Extract the [X, Y] coordinate from the center of the cell holding the provided text.  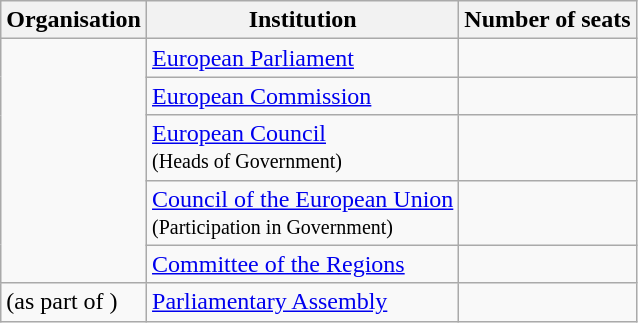
European Council(Heads of Government) [303, 148]
Parliamentary Assembly [303, 302]
European Commission [303, 96]
Number of seats [548, 20]
Organisation [74, 20]
European Parliament [303, 58]
Council of the European Union(Participation in Government) [303, 212]
(as part of ) [74, 302]
Committee of the Regions [303, 264]
Institution [303, 20]
